Find where the given text appears and provide that cell's center as [X, Y] coordinate. 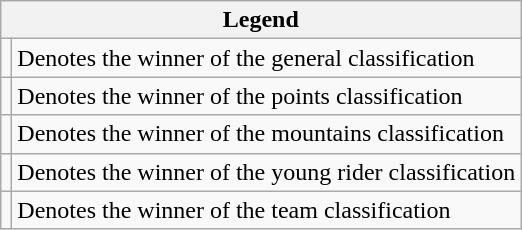
Legend [261, 20]
Denotes the winner of the mountains classification [266, 134]
Denotes the winner of the team classification [266, 210]
Denotes the winner of the points classification [266, 96]
Denotes the winner of the general classification [266, 58]
Denotes the winner of the young rider classification [266, 172]
